Pinpoint the cell where the given text exists, returning its (X, Y) midpoint coordinate. 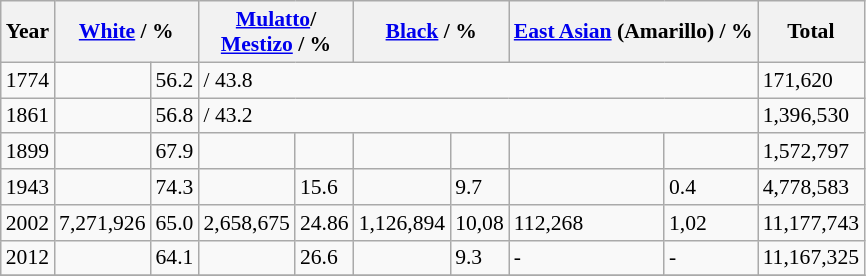
26.6 (324, 258)
1,572,797 (811, 152)
10,08 (480, 223)
/ 43.8 (478, 80)
65.0 (175, 223)
56.2 (175, 80)
24.86 (324, 223)
67.9 (175, 152)
1,126,894 (402, 223)
2012 (28, 258)
/ 43.2 (478, 116)
4,778,583 (811, 187)
Mulatto/Mestizo / % (276, 32)
11,167,325 (811, 258)
Black / % (432, 32)
1,02 (711, 223)
171,620 (811, 80)
White / % (126, 32)
56.8 (175, 116)
9.3 (480, 258)
112,268 (586, 223)
1899 (28, 152)
East Asian (Amarillo) / % (634, 32)
Year (28, 32)
2,658,675 (246, 223)
2002 (28, 223)
64.1 (175, 258)
1943 (28, 187)
Total (811, 32)
7,271,926 (102, 223)
1861 (28, 116)
1774 (28, 80)
74.3 (175, 187)
0.4 (711, 187)
9.7 (480, 187)
1,396,530 (811, 116)
15.6 (324, 187)
11,177,743 (811, 223)
